Output the (x, y) coordinate of the center of the cell containing the given text.  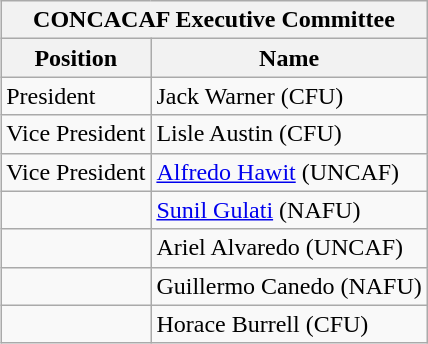
Guillermo Canedo (NAFU) (289, 286)
Ariel Alvaredo (UNCAF) (289, 248)
Jack Warner (CFU) (289, 96)
Horace Burrell (CFU) (289, 324)
CONCACAF Executive Committee (214, 20)
Name (289, 58)
Lisle Austin (CFU) (289, 134)
President (76, 96)
Alfredo Hawit (UNCAF) (289, 172)
Sunil Gulati (NAFU) (289, 210)
Position (76, 58)
